For the text-containing cell, return its midpoint in [x, y] coordinate format. 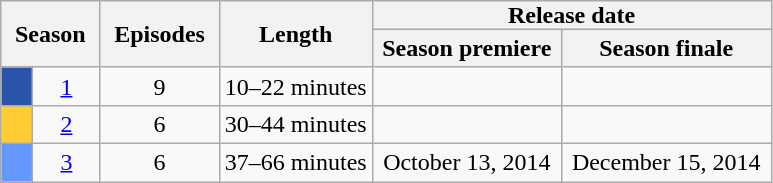
2 [66, 124]
Season finale [666, 48]
37–66 minutes [296, 162]
December 15, 2014 [666, 162]
Season [50, 34]
Season premiere [466, 48]
Length [296, 34]
9 [160, 86]
1 [66, 86]
30–44 minutes [296, 124]
Episodes [160, 34]
October 13, 2014 [466, 162]
3 [66, 162]
10–22 minutes [296, 86]
Release date [572, 15]
